Search for the cell housing the specified text and yield its [X, Y] center coordinate. 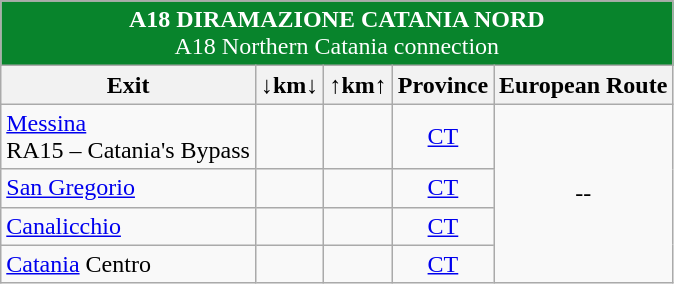
Messina RA15 – Catania's Bypass [128, 136]
-- [584, 194]
A18 DIRAMAZIONE CATANIA NORDA18 Northern Catania connection [337, 34]
Exit [128, 85]
Canalicchio [128, 226]
Catania Centro [128, 264]
↓km↓ [289, 85]
European Route [584, 85]
↑km↑ [358, 85]
San Gregorio [128, 188]
Province [442, 85]
